For the text-containing cell, return its midpoint in (X, Y) coordinate format. 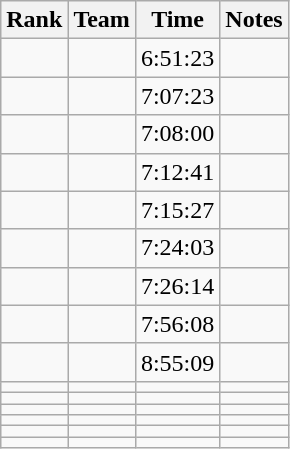
Rank (34, 20)
7:56:08 (177, 324)
7:15:27 (177, 210)
6:51:23 (177, 58)
7:12:41 (177, 172)
7:07:23 (177, 96)
8:55:09 (177, 362)
Time (177, 20)
7:26:14 (177, 286)
Notes (254, 20)
7:24:03 (177, 248)
Team (102, 20)
7:08:00 (177, 134)
